Search for the cell housing the specified text and yield its (x, y) center coordinate. 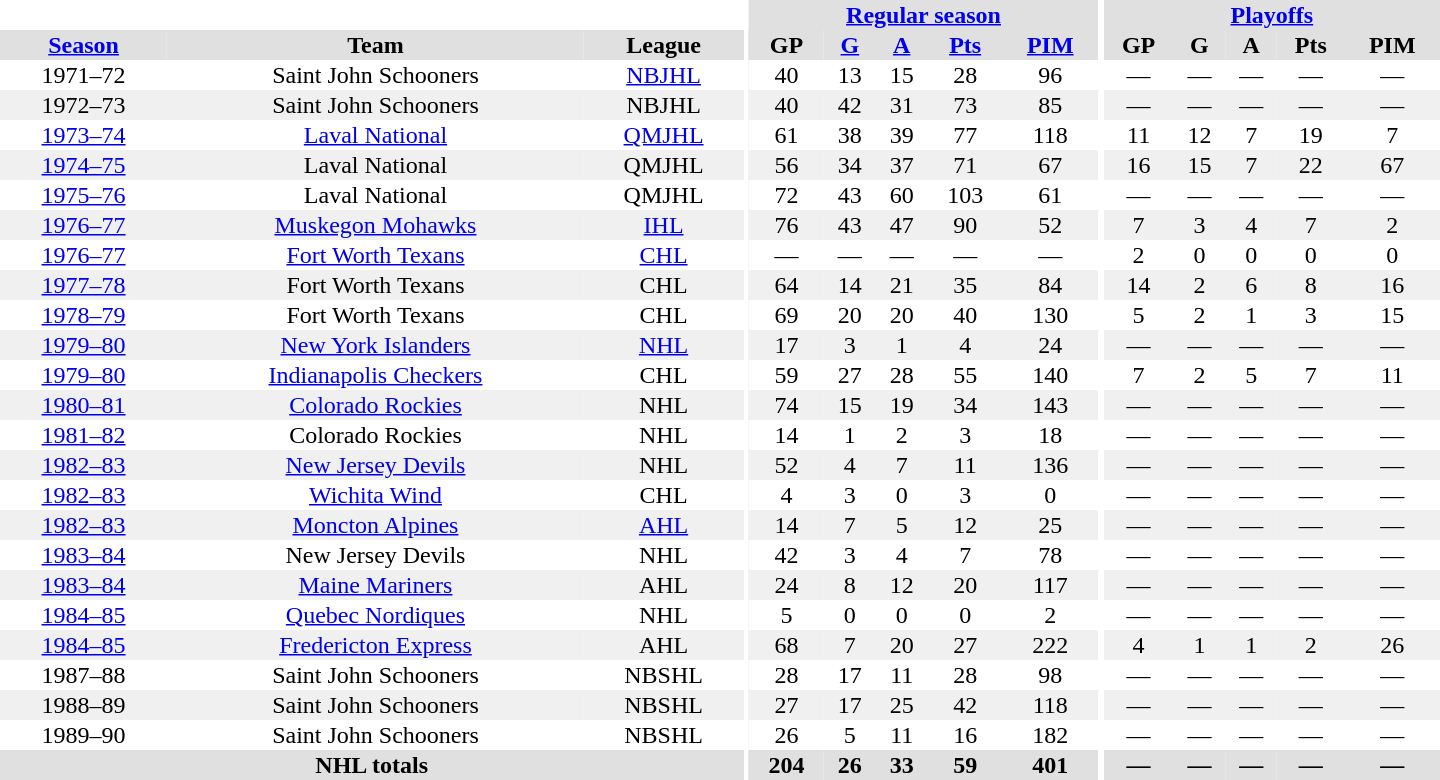
League (664, 45)
98 (1050, 675)
38 (850, 135)
IHL (664, 225)
103 (966, 195)
New York Islanders (376, 345)
55 (966, 375)
1972–73 (84, 105)
Maine Mariners (376, 585)
1974–75 (84, 165)
60 (902, 195)
143 (1050, 405)
69 (786, 315)
NHL totals (372, 765)
21 (902, 285)
77 (966, 135)
96 (1050, 75)
90 (966, 225)
6 (1251, 285)
18 (1050, 435)
1980–81 (84, 405)
136 (1050, 465)
222 (1050, 645)
39 (902, 135)
Team (376, 45)
Fredericton Express (376, 645)
Quebec Nordiques (376, 615)
Indianapolis Checkers (376, 375)
1989–90 (84, 735)
1978–79 (84, 315)
78 (1050, 555)
56 (786, 165)
71 (966, 165)
Regular season (924, 15)
Playoffs (1272, 15)
1971–72 (84, 75)
1988–89 (84, 705)
37 (902, 165)
Season (84, 45)
1981–82 (84, 435)
85 (1050, 105)
68 (786, 645)
84 (1050, 285)
73 (966, 105)
76 (786, 225)
74 (786, 405)
35 (966, 285)
204 (786, 765)
72 (786, 195)
1977–78 (84, 285)
182 (1050, 735)
130 (1050, 315)
22 (1310, 165)
13 (850, 75)
140 (1050, 375)
Wichita Wind (376, 495)
64 (786, 285)
1987–88 (84, 675)
Moncton Alpines (376, 525)
47 (902, 225)
33 (902, 765)
31 (902, 105)
117 (1050, 585)
1975–76 (84, 195)
401 (1050, 765)
1973–74 (84, 135)
Muskegon Mohawks (376, 225)
